Pinpoint the cell where the given text exists, returning its [X, Y] midpoint coordinate. 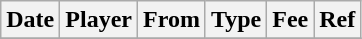
Fee [290, 20]
From [171, 20]
Date [30, 20]
Player [99, 20]
Type [236, 20]
Ref [338, 20]
